Determine the (X, Y) coordinate at the center of the cell enclosing the given text.  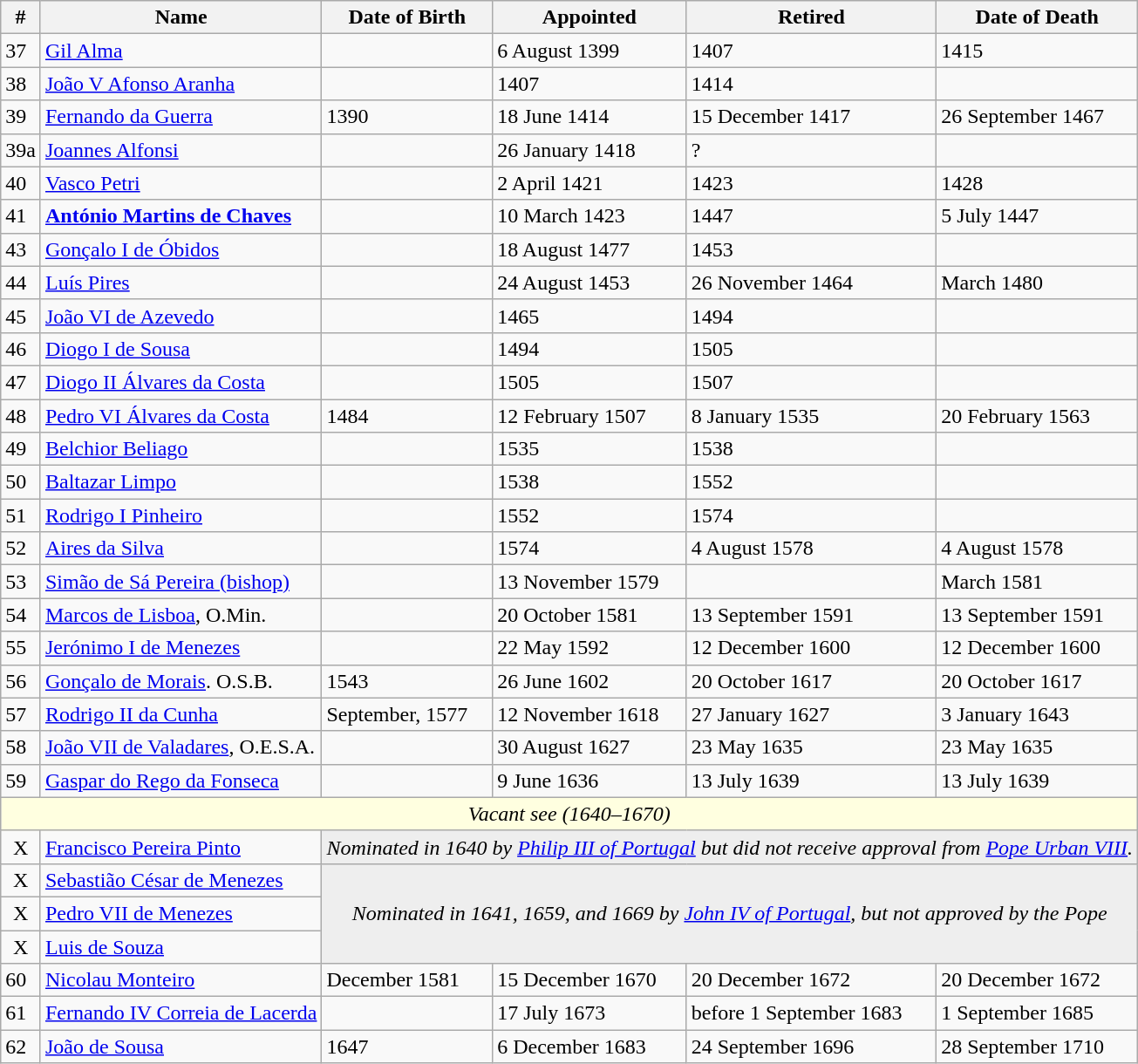
1390 (407, 117)
49 (21, 449)
12 November 1618 (589, 714)
6 December 1683 (589, 1047)
55 (21, 648)
Luís Pires (181, 283)
6 August 1399 (589, 51)
15 December 1417 (811, 117)
1428 (1038, 183)
1543 (407, 681)
# (21, 17)
Rodrigo II da Cunha (181, 714)
41 (21, 216)
58 (21, 747)
43 (21, 249)
Gonçalo I de Óbidos (181, 249)
Gonçalo de Morais. O.S.B. (181, 681)
António Martins de Chaves (181, 216)
46 (21, 349)
20 October 1581 (589, 615)
1453 (811, 249)
12 February 1507 (589, 416)
26 January 1418 (589, 150)
Aires da Silva (181, 549)
João de Sousa (181, 1047)
1484 (407, 416)
Sebastião César de Menezes (181, 880)
João VII de Valadares, O.E.S.A. (181, 747)
2 April 1421 (589, 183)
39 (21, 117)
September, 1577 (407, 714)
Luis de Souza (181, 946)
Baltazar Limpo (181, 482)
8 January 1535 (811, 416)
13 November 1579 (589, 582)
17 July 1673 (589, 1013)
João V Afonso Aranha (181, 84)
Date of Birth (407, 17)
Francisco Pereira Pinto (181, 847)
62 (21, 1047)
10 March 1423 (589, 216)
1423 (811, 183)
Nominated in 1641, 1659, and 1669 by John IV of Portugal, but not approved by the Pope (730, 913)
18 June 1414 (589, 117)
Fernando IV Correia de Lacerda (181, 1013)
João VI de Azevedo (181, 316)
54 (21, 615)
Date of Death (1038, 17)
39a (21, 150)
Diogo I de Sousa (181, 349)
20 February 1563 (1038, 416)
44 (21, 283)
Marcos de Lisboa, O.Min. (181, 615)
22 May 1592 (589, 648)
47 (21, 382)
53 (21, 582)
March 1480 (1038, 283)
1415 (1038, 51)
1507 (811, 382)
Nominated in 1640 by Philip III of Portugal but did not receive approval from Pope Urban VIII. (730, 847)
December 1581 (407, 980)
1465 (589, 316)
56 (21, 681)
1 September 1685 (1038, 1013)
Vacant see (1640–1670) (569, 814)
48 (21, 416)
Simão de Sá Pereira (bishop) (181, 582)
60 (21, 980)
57 (21, 714)
1647 (407, 1047)
Fernando da Guerra (181, 117)
18 August 1477 (589, 249)
Name (181, 17)
51 (21, 515)
38 (21, 84)
Retired (811, 17)
? (811, 150)
26 November 1464 (811, 283)
Belchior Beliago (181, 449)
1535 (589, 449)
24 September 1696 (811, 1047)
26 September 1467 (1038, 117)
26 June 1602 (589, 681)
Rodrigo I Pinheiro (181, 515)
1447 (811, 216)
28 September 1710 (1038, 1047)
30 August 1627 (589, 747)
Jerónimo I de Menezes (181, 648)
5 July 1447 (1038, 216)
Gaspar do Rego da Fonseca (181, 781)
52 (21, 549)
40 (21, 183)
37 (21, 51)
61 (21, 1013)
59 (21, 781)
45 (21, 316)
March 1581 (1038, 582)
50 (21, 482)
Nicolau Monteiro (181, 980)
1414 (811, 84)
Pedro VI Álvares da Costa (181, 416)
15 December 1670 (589, 980)
before 1 September 1683 (811, 1013)
Gil Alma (181, 51)
Vasco Petri (181, 183)
3 January 1643 (1038, 714)
27 January 1627 (811, 714)
24 August 1453 (589, 283)
Appointed (589, 17)
9 June 1636 (589, 781)
Pedro VII de Menezes (181, 913)
Diogo II Álvares da Costa (181, 382)
Joannes Alfonsi (181, 150)
